Output the [x, y] coordinate of the center of the cell containing the given text.  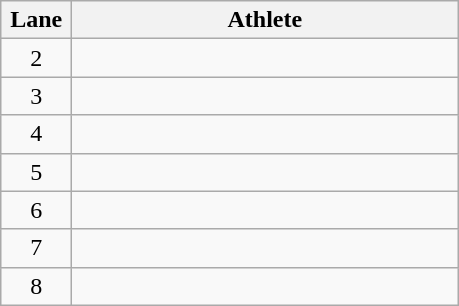
7 [36, 248]
3 [36, 96]
6 [36, 210]
2 [36, 58]
4 [36, 134]
Lane [36, 20]
Athlete [265, 20]
8 [36, 286]
5 [36, 172]
